Return the (X, Y) coordinate for the center point of the cell that contains the specified text.  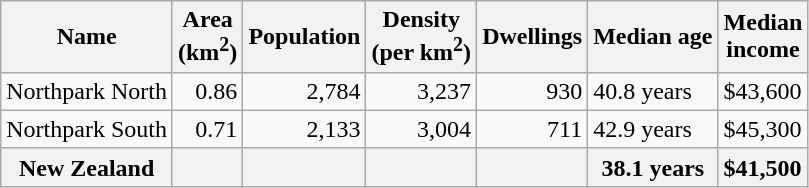
0.86 (207, 91)
2,133 (304, 129)
New Zealand (87, 167)
Northpark North (87, 91)
Medianincome (763, 37)
$41,500 (763, 167)
711 (532, 129)
Density(per km2) (422, 37)
Northpark South (87, 129)
Name (87, 37)
Dwellings (532, 37)
930 (532, 91)
Area(km2) (207, 37)
3,004 (422, 129)
0.71 (207, 129)
42.9 years (653, 129)
40.8 years (653, 91)
$43,600 (763, 91)
Population (304, 37)
3,237 (422, 91)
$45,300 (763, 129)
Median age (653, 37)
2,784 (304, 91)
38.1 years (653, 167)
